For the text-containing cell, return its midpoint in (x, y) coordinate format. 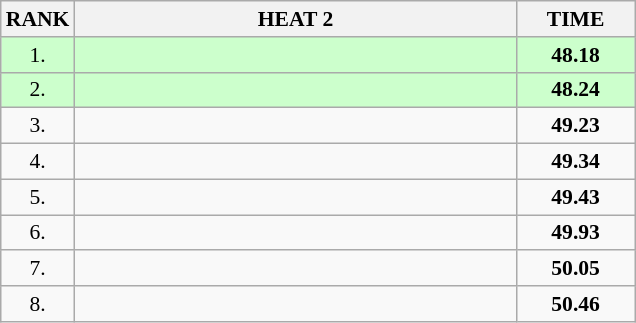
8. (38, 304)
49.43 (576, 197)
HEAT 2 (295, 19)
1. (38, 55)
TIME (576, 19)
50.05 (576, 269)
49.23 (576, 126)
RANK (38, 19)
49.93 (576, 233)
4. (38, 162)
3. (38, 126)
5. (38, 197)
50.46 (576, 304)
7. (38, 269)
48.24 (576, 90)
6. (38, 233)
48.18 (576, 55)
2. (38, 90)
49.34 (576, 162)
